Identify which cell holds the provided text, then report its [x, y] central coordinate. 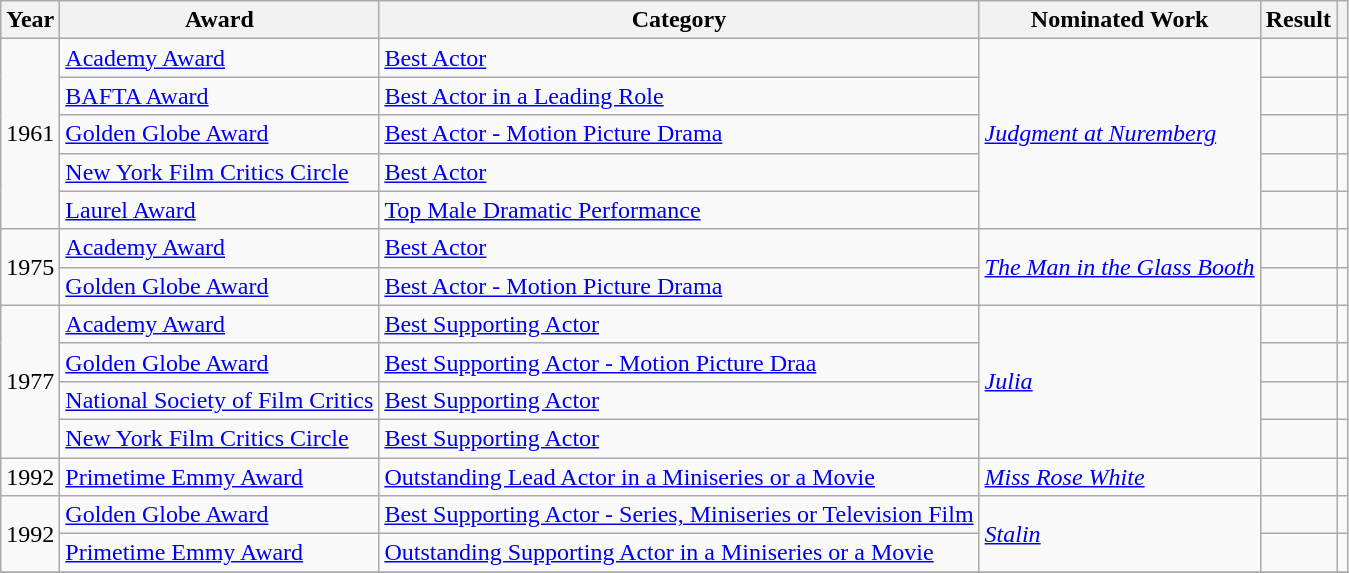
The Man in the Glass Booth [1120, 267]
Outstanding Supporting Actor in a Miniseries or a Movie [679, 553]
Year [30, 20]
1975 [30, 267]
Best Supporting Actor - Motion Picture Draa [679, 362]
National Society of Film Critics [220, 400]
Best Actor in a Leading Role [679, 96]
Miss Rose White [1120, 477]
Category [679, 20]
Laurel Award [220, 210]
1961 [30, 134]
BAFTA Award [220, 96]
1977 [30, 381]
Judgment at Nuremberg [1120, 134]
Stalin [1120, 534]
Outstanding Lead Actor in a Miniseries or a Movie [679, 477]
Nominated Work [1120, 20]
Top Male Dramatic Performance [679, 210]
Best Supporting Actor - Series, Miniseries or Television Film [679, 515]
Result [1298, 20]
Julia [1120, 381]
Award [220, 20]
